Pinpoint the cell where the given text exists, returning its (X, Y) midpoint coordinate. 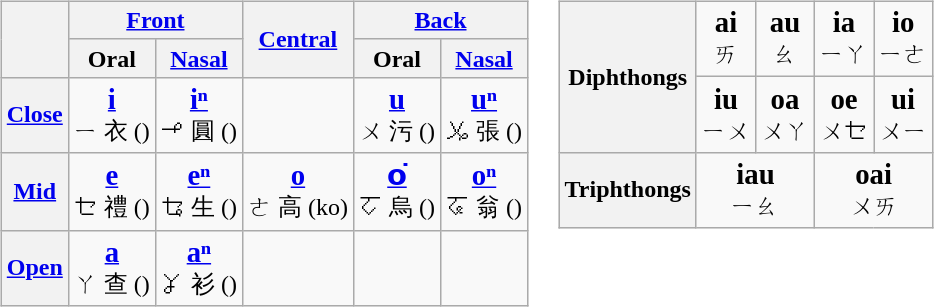
i ㄧ 衣 () (112, 115)
ia ㄧㄚ (844, 39)
ai ㄞ (726, 39)
Close (34, 115)
uⁿ ㆫ 張 () (484, 115)
e ㆤ 禮 () (112, 192)
aⁿ ㆩ 衫 () (198, 268)
Central (298, 39)
Open (34, 268)
io ㄧㄜ (904, 39)
Diphthongs (628, 76)
au ㄠ (784, 39)
oa ㄨㄚ (784, 115)
Mid (34, 192)
oⁿ ㆧ 翁 () (484, 192)
o͘ ㆦ 烏 () (396, 192)
Back (440, 20)
iⁿ ㆪ 圓 () (198, 115)
oai ㄨㄞ (874, 190)
o ㄜ 高 (ko) (298, 192)
iau ㄧㄠ (755, 190)
a ㄚ 查 () (112, 268)
Front (155, 20)
u ㄨ 污 () (396, 115)
eⁿ ㆥ 生 () (198, 192)
oe ㄨㆤ (844, 115)
iu ㄧㄨ (726, 115)
Triphthongs (628, 190)
ui ㄨㄧ (904, 115)
